Output the (X, Y) coordinate of the center of the cell containing the given text.  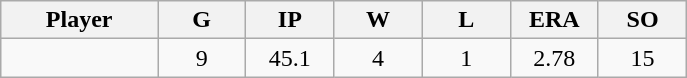
IP (290, 20)
G (202, 20)
L (466, 20)
2.78 (554, 58)
ERA (554, 20)
15 (642, 58)
1 (466, 58)
SO (642, 20)
Player (80, 20)
4 (378, 58)
9 (202, 58)
45.1 (290, 58)
W (378, 20)
